Return the (x, y) coordinate for the center point of the cell that contains the specified text.  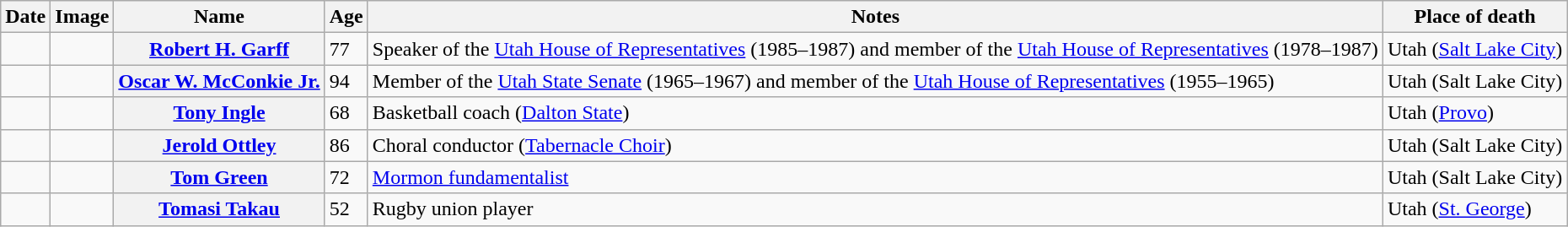
Place of death (1474, 17)
Speaker of the Utah House of Representatives (1985–1987) and member of the Utah House of Representatives (1978–1987) (875, 49)
Tom Green (219, 177)
Choral conductor (Tabernacle Choir) (875, 145)
Oscar W. McConkie Jr. (219, 81)
Date (25, 17)
52 (346, 209)
Rugby union player (875, 209)
86 (346, 145)
Tomasi Takau (219, 209)
Utah (St. George) (1474, 209)
Member of the Utah State Senate (1965–1967) and member of the Utah House of Representatives (1955–1965) (875, 81)
Mormon fundamentalist (875, 177)
Utah (Provo) (1474, 113)
94 (346, 81)
Tony Ingle (219, 113)
Image (83, 17)
77 (346, 49)
Age (346, 17)
Name (219, 17)
68 (346, 113)
Notes (875, 17)
72 (346, 177)
Basketball coach (Dalton State) (875, 113)
Jerold Ottley (219, 145)
Robert H. Garff (219, 49)
